Detect which cell encompasses the target text, then output its (X, Y) center coordinate. 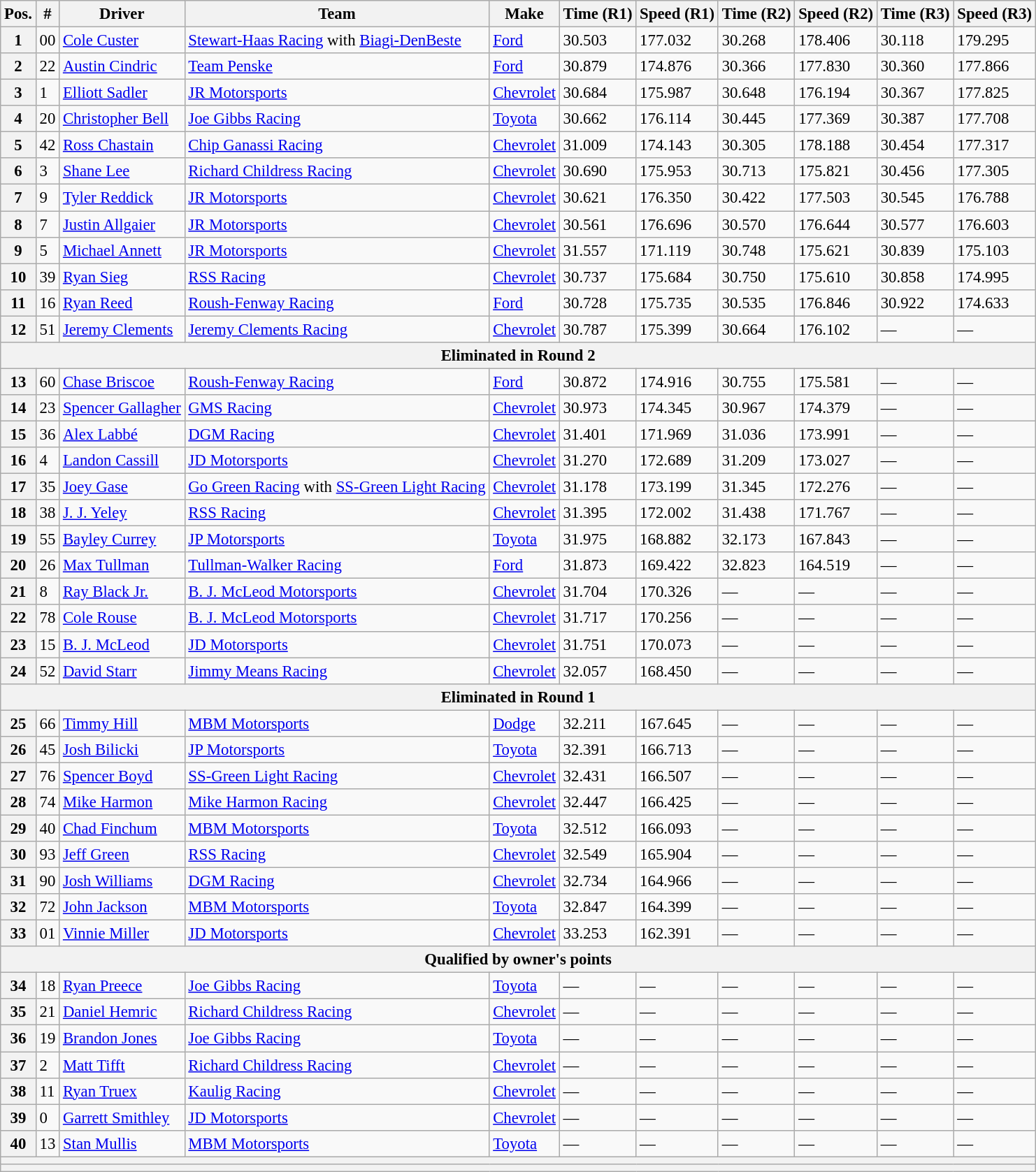
176.350 (677, 198)
Tullman-Walker Racing (337, 565)
Mike Harmon (122, 802)
30.648 (756, 93)
31.178 (598, 487)
Christopher Bell (122, 119)
Speed (R1) (677, 14)
174.633 (995, 303)
Ross Chastain (122, 145)
Chad Finchum (122, 828)
Chase Briscoe (122, 382)
Alex Labbé (122, 434)
30.858 (915, 277)
72 (48, 907)
177.866 (995, 66)
Cole Custer (122, 41)
30 (18, 855)
Kaulig Racing (337, 1091)
# (48, 14)
90 (48, 881)
162.391 (677, 934)
30.445 (756, 119)
30.872 (598, 382)
Jeremy Clements Racing (337, 329)
30.577 (915, 224)
Josh Bilicki (122, 750)
176.696 (677, 224)
28 (18, 802)
175.621 (836, 250)
Time (R3) (915, 14)
John Jackson (122, 907)
Ryan Truex (122, 1091)
Jeremy Clements (122, 329)
176.102 (836, 329)
Spencer Gallagher (122, 408)
30.664 (756, 329)
176.846 (836, 303)
Daniel Hemric (122, 1013)
30.535 (756, 303)
30.545 (915, 198)
31.395 (598, 513)
10 (18, 277)
12 (18, 329)
52 (48, 671)
176.194 (836, 93)
30.713 (756, 171)
178.406 (836, 41)
30.973 (598, 408)
30.737 (598, 277)
30.922 (915, 303)
174.345 (677, 408)
Pos. (18, 14)
32 (18, 907)
168.882 (677, 540)
Tyler Reddick (122, 198)
30.839 (915, 250)
Mike Harmon Racing (337, 802)
175.103 (995, 250)
30.662 (598, 119)
167.645 (677, 723)
Jeff Green (122, 855)
Spencer Boyd (122, 776)
30.690 (598, 171)
172.276 (836, 487)
55 (48, 540)
166.425 (677, 802)
30.456 (915, 171)
14 (18, 408)
Vinnie Miller (122, 934)
169.422 (677, 565)
Make (524, 14)
30.755 (756, 382)
45 (48, 750)
25 (18, 723)
27 (18, 776)
Stewart-Haas Racing with Biagi-DenBeste (337, 41)
166.093 (677, 828)
Cole Rouse (122, 618)
Josh Williams (122, 881)
164.399 (677, 907)
30.268 (756, 41)
Joey Gase (122, 487)
177.503 (836, 198)
Qualified by owner's points (519, 960)
6 (18, 171)
31.717 (598, 618)
B. J. McLeod (122, 644)
30.728 (598, 303)
32.211 (598, 723)
30.787 (598, 329)
93 (48, 855)
Driver (122, 14)
31.975 (598, 540)
51 (48, 329)
J. J. Yeley (122, 513)
Go Green Racing with SS-Green Light Racing (337, 487)
David Starr (122, 671)
Elliott Sadler (122, 93)
30.422 (756, 198)
178.188 (836, 145)
76 (48, 776)
172.002 (677, 513)
Time (R2) (756, 14)
32.549 (598, 855)
164.519 (836, 565)
175.684 (677, 277)
177.708 (995, 119)
31.270 (598, 461)
01 (48, 934)
32.734 (598, 881)
17 (18, 487)
30.305 (756, 145)
Max Tullman (122, 565)
Team (337, 14)
175.735 (677, 303)
29 (18, 828)
173.991 (836, 434)
30.748 (756, 250)
74 (48, 802)
173.199 (677, 487)
Time (R1) (598, 14)
Shane Lee (122, 171)
31.751 (598, 644)
30.967 (756, 408)
Landon Cassill (122, 461)
31.557 (598, 250)
Michael Annett (122, 250)
30.879 (598, 66)
00 (48, 41)
174.379 (836, 408)
Austin Cindric (122, 66)
Ryan Sieg (122, 277)
SS-Green Light Racing (337, 776)
32.431 (598, 776)
33 (18, 934)
Chip Ganassi Racing (337, 145)
173.027 (836, 461)
34 (18, 986)
30.503 (598, 41)
32.447 (598, 802)
165.904 (677, 855)
42 (48, 145)
Garrett Smithley (122, 1117)
Brandon Jones (122, 1039)
Matt Tifft (122, 1065)
30.118 (915, 41)
30.387 (915, 119)
60 (48, 382)
32.847 (598, 907)
Ryan Preece (122, 986)
31.438 (756, 513)
164.966 (677, 881)
170.256 (677, 618)
0 (48, 1117)
Justin Allgaier (122, 224)
Ryan Reed (122, 303)
Team Penske (337, 66)
GMS Racing (337, 408)
31.873 (598, 565)
32.512 (598, 828)
175.399 (677, 329)
30.367 (915, 93)
179.295 (995, 41)
Speed (R3) (995, 14)
Jimmy Means Racing (337, 671)
30.684 (598, 93)
31.704 (598, 592)
Timmy Hill (122, 723)
31.401 (598, 434)
171.969 (677, 434)
177.032 (677, 41)
176.114 (677, 119)
176.603 (995, 224)
172.689 (677, 461)
174.995 (995, 277)
30.366 (756, 66)
Stan Mullis (122, 1143)
30.454 (915, 145)
176.644 (836, 224)
175.581 (836, 382)
170.326 (677, 592)
32.057 (598, 671)
Eliminated in Round 1 (519, 697)
174.876 (677, 66)
174.916 (677, 382)
175.610 (836, 277)
177.369 (836, 119)
168.450 (677, 671)
176.788 (995, 198)
177.305 (995, 171)
31.036 (756, 434)
175.953 (677, 171)
32.173 (756, 540)
177.825 (995, 93)
Dodge (524, 723)
30.561 (598, 224)
174.143 (677, 145)
Bayley Currey (122, 540)
175.821 (836, 171)
177.317 (995, 145)
166.507 (677, 776)
171.767 (836, 513)
31.345 (756, 487)
Speed (R2) (836, 14)
31.209 (756, 461)
32.823 (756, 565)
31.009 (598, 145)
Ray Black Jr. (122, 592)
30.360 (915, 66)
171.119 (677, 250)
37 (18, 1065)
78 (48, 618)
166.713 (677, 750)
170.073 (677, 644)
32.391 (598, 750)
33.253 (598, 934)
30.570 (756, 224)
31 (18, 881)
167.843 (836, 540)
Eliminated in Round 2 (519, 356)
30.750 (756, 277)
66 (48, 723)
24 (18, 671)
30.621 (598, 198)
177.830 (836, 66)
175.987 (677, 93)
